Pinpoint the cell where the given text exists, returning its [X, Y] midpoint coordinate. 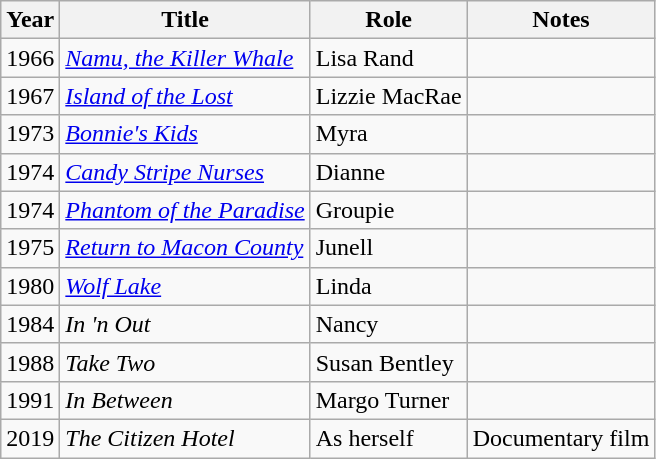
Candy Stripe Nurses [185, 172]
Dianne [388, 172]
Myra [388, 134]
Take Two [185, 362]
1973 [30, 134]
Susan Bentley [388, 362]
In 'n Out [185, 324]
Groupie [388, 210]
1984 [30, 324]
Junell [388, 248]
Bonnie's Kids [185, 134]
In Between [185, 400]
Nancy [388, 324]
Lisa Rand [388, 58]
Namu, the Killer Whale [185, 58]
Documentary film [561, 438]
Return to Macon County [185, 248]
1966 [30, 58]
1967 [30, 96]
Role [388, 20]
Phantom of the Paradise [185, 210]
2019 [30, 438]
1980 [30, 286]
Lizzie MacRae [388, 96]
Notes [561, 20]
Year [30, 20]
Linda [388, 286]
1991 [30, 400]
1975 [30, 248]
The Citizen Hotel [185, 438]
Wolf Lake [185, 286]
Island of the Lost [185, 96]
Margo Turner [388, 400]
As herself [388, 438]
1988 [30, 362]
Title [185, 20]
